Identify which cell holds the provided text, then report its (X, Y) central coordinate. 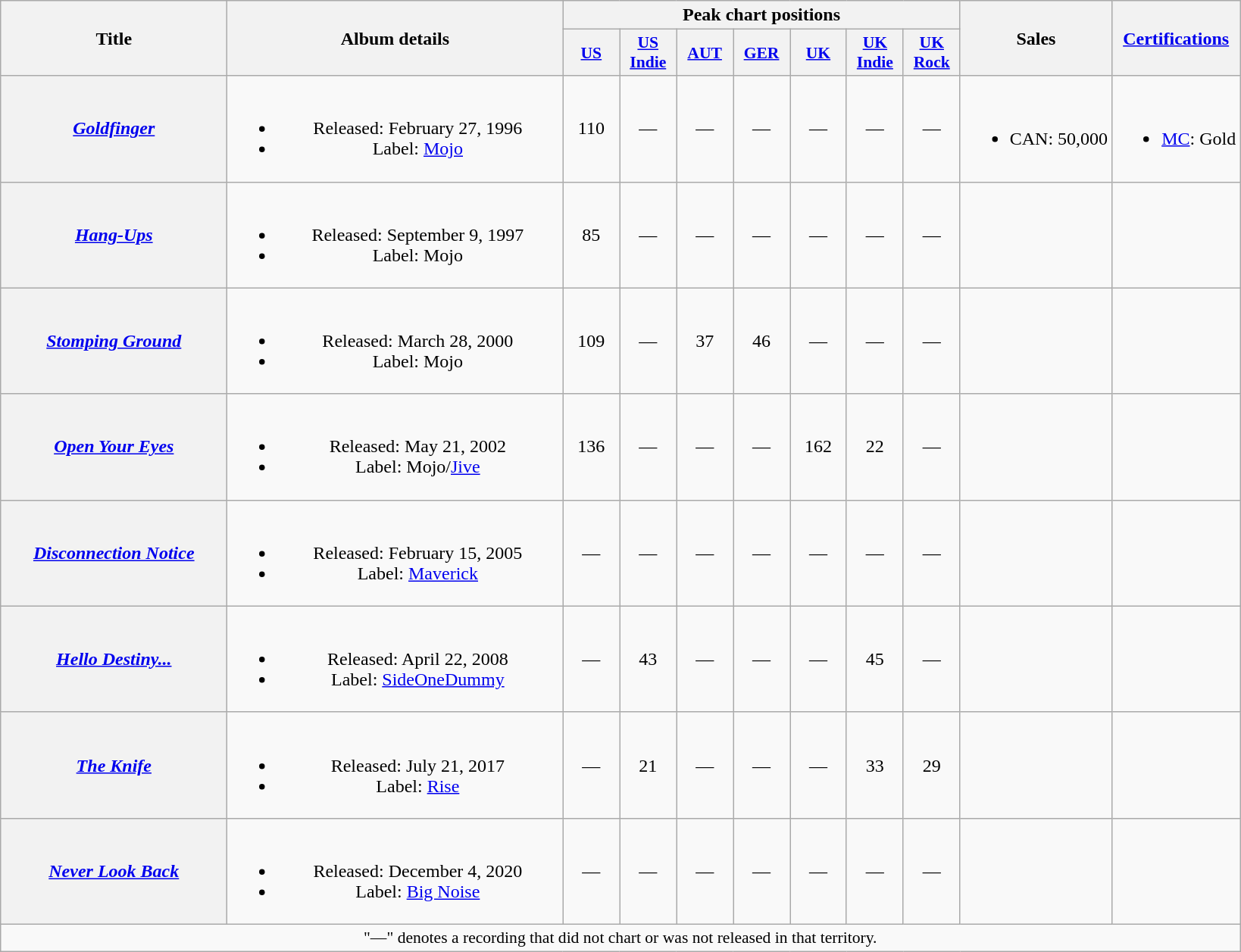
Sales (1036, 38)
AUT (705, 53)
Released: May 21, 2002Label: Mojo/Jive (395, 447)
US (591, 53)
Released: February 27, 1996Label: Mojo (395, 129)
109 (591, 341)
45 (874, 659)
Released: February 15, 2005Label: Maverick (395, 553)
CAN: 50,000 (1036, 129)
Released: April 22, 2008Label: SideOneDummy (395, 659)
136 (591, 447)
43 (649, 659)
Stomping Ground (114, 341)
37 (705, 341)
Open Your Eyes (114, 447)
Goldfinger (114, 129)
USIndie (649, 53)
Certifications (1176, 38)
46 (762, 341)
21 (649, 765)
Never Look Back (114, 871)
UK (818, 53)
29 (932, 765)
Album details (395, 38)
Hang-Ups (114, 235)
Hello Destiny... (114, 659)
22 (874, 447)
MC: Gold (1176, 129)
UKIndie (874, 53)
Peak chart positions (761, 15)
Title (114, 38)
110 (591, 129)
Released: March 28, 2000Label: Mojo (395, 341)
UKRock (932, 53)
85 (591, 235)
Released: December 4, 2020Label: Big Noise (395, 871)
"—" denotes a recording that did not chart or was not released in that territory. (620, 938)
33 (874, 765)
Disconnection Notice (114, 553)
The Knife (114, 765)
Released: July 21, 2017Label: Rise (395, 765)
Released: September 9, 1997Label: Mojo (395, 235)
162 (818, 447)
GER (762, 53)
